Detect which cell encompasses the target text, then output its [X, Y] center coordinate. 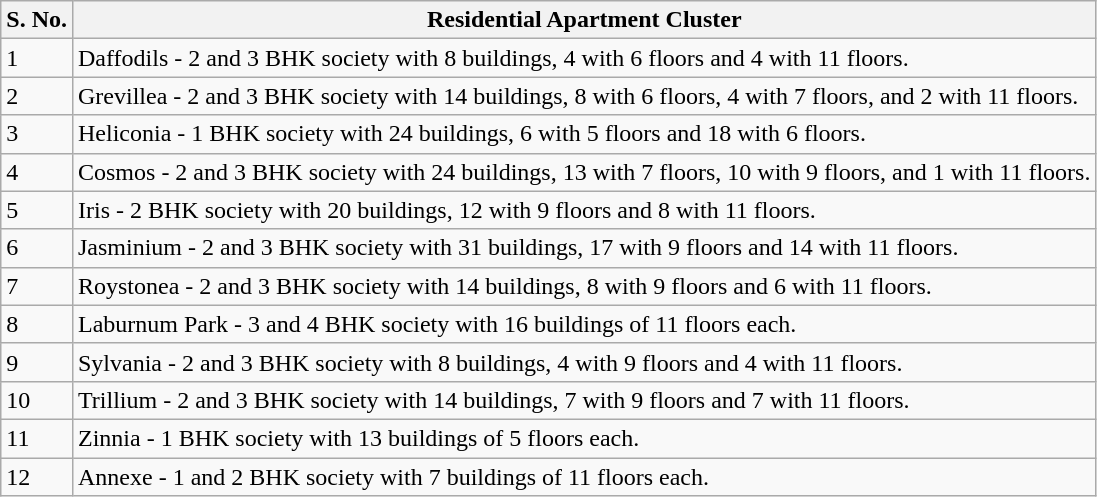
12 [37, 477]
6 [37, 248]
5 [37, 210]
Daffodils - 2 and 3 BHK society with 8 buildings, 4 with 6 floors and 4 with 11 floors. [584, 58]
Grevillea - 2 and 3 BHK society with 14 buildings, 8 with 6 floors, 4 with 7 floors, and 2 with 11 floors. [584, 96]
11 [37, 438]
10 [37, 400]
Jasminium - 2 and 3 BHK society with 31 buildings, 17 with 9 floors and 14 with 11 floors. [584, 248]
Sylvania - 2 and 3 BHK society with 8 buildings, 4 with 9 floors and 4 with 11 floors. [584, 362]
Roystonea - 2 and 3 BHK society with 14 buildings, 8 with 9 floors and 6 with 11 floors. [584, 286]
4 [37, 172]
Iris - 2 BHK society with 20 buildings, 12 with 9 floors and 8 with 11 floors. [584, 210]
Zinnia - 1 BHK society with 13 buildings of 5 floors each. [584, 438]
3 [37, 134]
1 [37, 58]
Annexe - 1 and 2 BHK society with 7 buildings of 11 floors each. [584, 477]
7 [37, 286]
8 [37, 324]
Cosmos - 2 and 3 BHK society with 24 buildings, 13 with 7 floors, 10 with 9 floors, and 1 with 11 floors. [584, 172]
Residential Apartment Cluster [584, 20]
Trillium - 2 and 3 BHK society with 14 buildings, 7 with 9 floors and 7 with 11 floors. [584, 400]
Heliconia - 1 BHK society with 24 buildings, 6 with 5 floors and 18 with 6 floors. [584, 134]
Laburnum Park - 3 and 4 BHK society with 16 buildings of 11 floors each. [584, 324]
2 [37, 96]
S. No. [37, 20]
9 [37, 362]
